Identify which cell holds the provided text, then report its [X, Y] central coordinate. 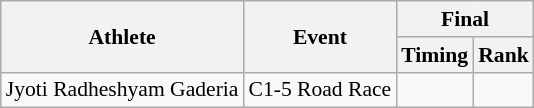
Rank [504, 55]
Timing [434, 55]
Event [320, 36]
C1-5 Road Race [320, 90]
Jyoti Radheshyam Gaderia [122, 90]
Athlete [122, 36]
Final [464, 19]
